Find where the given text appears and provide that cell's center as [x, y] coordinate. 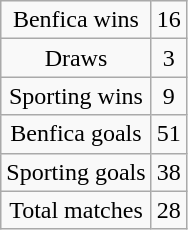
38 [168, 172]
Benfica wins [76, 20]
16 [168, 20]
Sporting goals [76, 172]
Total matches [76, 210]
Draws [76, 58]
9 [168, 96]
51 [168, 134]
28 [168, 210]
Sporting wins [76, 96]
3 [168, 58]
Benfica goals [76, 134]
